From the cell containing the given text, extract its center point as (X, Y) coordinate. 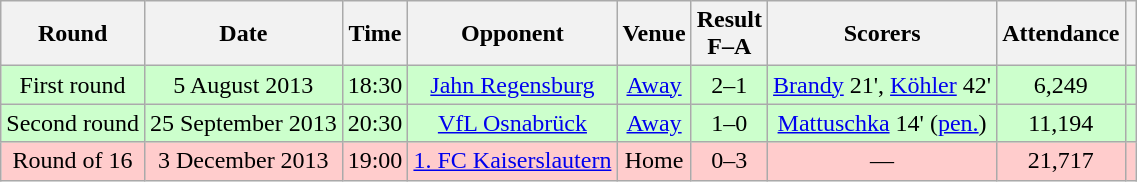
Venue (654, 34)
Home (654, 161)
5 August 2013 (243, 85)
3 December 2013 (243, 161)
Mattuschka 14' (pen.) (882, 123)
11,194 (1061, 123)
Date (243, 34)
Attendance (1061, 34)
1–0 (729, 123)
VfL Osnabrück (512, 123)
Jahn Regensburg (512, 85)
First round (73, 85)
Opponent (512, 34)
Round (73, 34)
6,249 (1061, 85)
19:00 (375, 161)
21,717 (1061, 161)
Scorers (882, 34)
Round of 16 (73, 161)
ResultF–A (729, 34)
— (882, 161)
1. FC Kaiserslautern (512, 161)
2–1 (729, 85)
Brandy 21', Köhler 42' (882, 85)
0–3 (729, 161)
Second round (73, 123)
Time (375, 34)
25 September 2013 (243, 123)
20:30 (375, 123)
18:30 (375, 85)
